Provide the [x, y] coordinate of the cell's center where the given text is located.  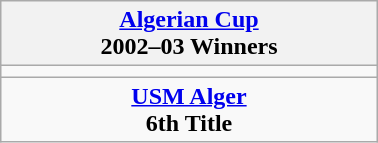
USM Alger6th Title [189, 110]
Algerian Cup2002–03 Winners [189, 34]
